Output the [X, Y] coordinate of the center of the cell containing the given text.  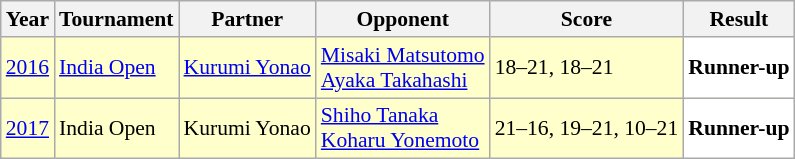
21–16, 19–21, 10–21 [587, 128]
Misaki Matsutomo Ayaka Takahashi [403, 68]
Score [587, 19]
18–21, 18–21 [587, 68]
Result [738, 19]
Tournament [116, 19]
2017 [28, 128]
Partner [248, 19]
2016 [28, 68]
Opponent [403, 19]
Year [28, 19]
Shiho Tanaka Koharu Yonemoto [403, 128]
